Detect which cell encompasses the target text, then output its (x, y) center coordinate. 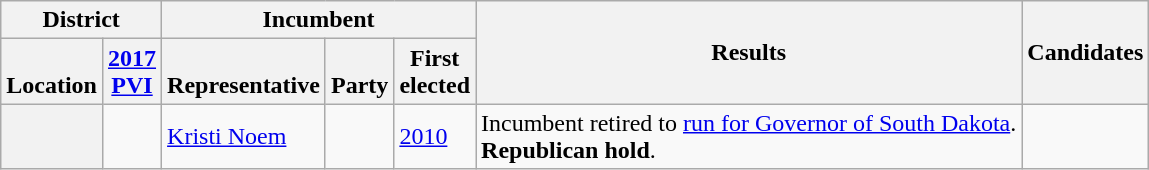
Location (52, 72)
Candidates (1086, 52)
Kristi Noem (244, 136)
Incumbent retired to run for Governor of South Dakota.Republican hold. (749, 136)
District (82, 20)
Results (749, 52)
2010 (435, 136)
2017PVI (132, 72)
Incumbent (319, 20)
Firstelected (435, 72)
Party (359, 72)
Representative (244, 72)
